Detect which cell encompasses the target text, then output its (x, y) center coordinate. 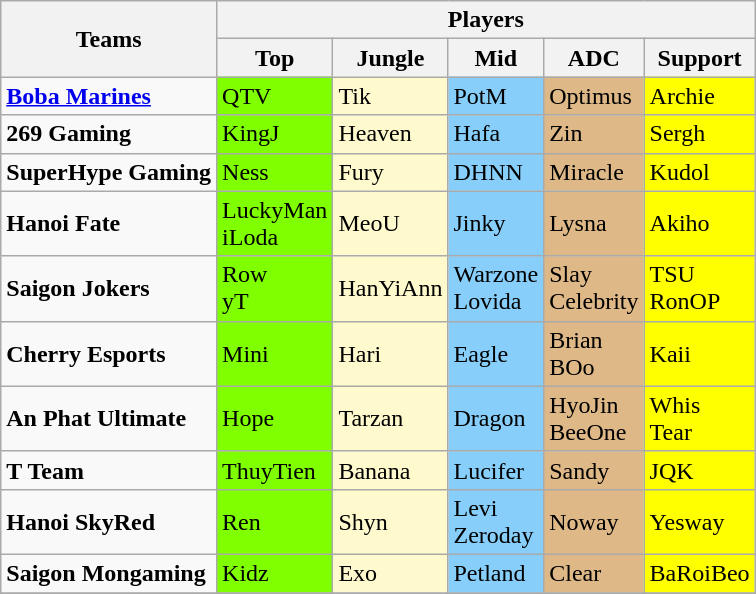
Exo (390, 573)
Optimus (594, 96)
Slay Celebrity (594, 288)
JQK (700, 470)
Hope (275, 418)
Jinky (496, 224)
ADC (594, 58)
KingJ (275, 134)
Saigon Mongaming (109, 573)
PotM (496, 96)
QTV (275, 96)
Petland (496, 573)
Sergh (700, 134)
TSU RonOP (700, 288)
Lucifer (496, 470)
MeoU (390, 224)
Boba Marines (109, 96)
Ness (275, 172)
An Phat Ultimate (109, 418)
Saigon Jokers (109, 288)
Ren (275, 522)
Warzone Lovida (496, 288)
Kaii (700, 354)
Clear (594, 573)
Heaven (390, 134)
Top (275, 58)
HanYiAnn (390, 288)
Hari (390, 354)
Banana (390, 470)
Zin (594, 134)
T Team (109, 470)
Yesway (700, 522)
Mini (275, 354)
Lysna (594, 224)
Fury (390, 172)
Hanoi SkyRed (109, 522)
Players (486, 20)
Brian BOo (594, 354)
Sandy (594, 470)
BaRoiBeo (700, 573)
Teams (109, 39)
Tik (390, 96)
DHNN (496, 172)
HyoJin BeeOne (594, 418)
LuckyMan iLoda (275, 224)
269 Gaming (109, 134)
Levi Zeroday (496, 522)
ThuyTien (275, 470)
Shyn (390, 522)
Row yT (275, 288)
Noway (594, 522)
Archie (700, 96)
Eagle (496, 354)
Miracle (594, 172)
Akiho (700, 224)
Jungle (390, 58)
Dragon (496, 418)
Support (700, 58)
Tarzan (390, 418)
Mid (496, 58)
Cherry Esports (109, 354)
Kudol (700, 172)
Hanoi Fate (109, 224)
Hafa (496, 134)
Whis Tear (700, 418)
SuperHype Gaming (109, 172)
Kidz (275, 573)
